Scan for the cell matching the given text and deliver its (x, y) coordinate at center. 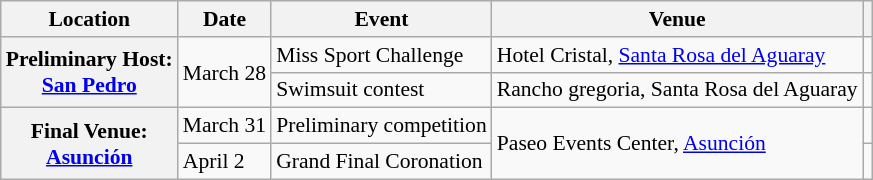
Date (224, 19)
Location (90, 19)
Venue (678, 19)
April 2 (224, 162)
Hotel Cristal, Santa Rosa del Aguaray (678, 55)
Preliminary competition (382, 126)
March 28 (224, 72)
March 31 (224, 126)
Rancho gregoria, Santa Rosa del Aguaray (678, 90)
Final Venue:Asunción (90, 144)
Swimsuit contest (382, 90)
Grand Final Coronation (382, 162)
Preliminary Host:San Pedro (90, 72)
Paseo Events Center, Asunción (678, 144)
Event (382, 19)
Miss Sport Challenge (382, 55)
